Return [X, Y] of the center of cell containing provided text 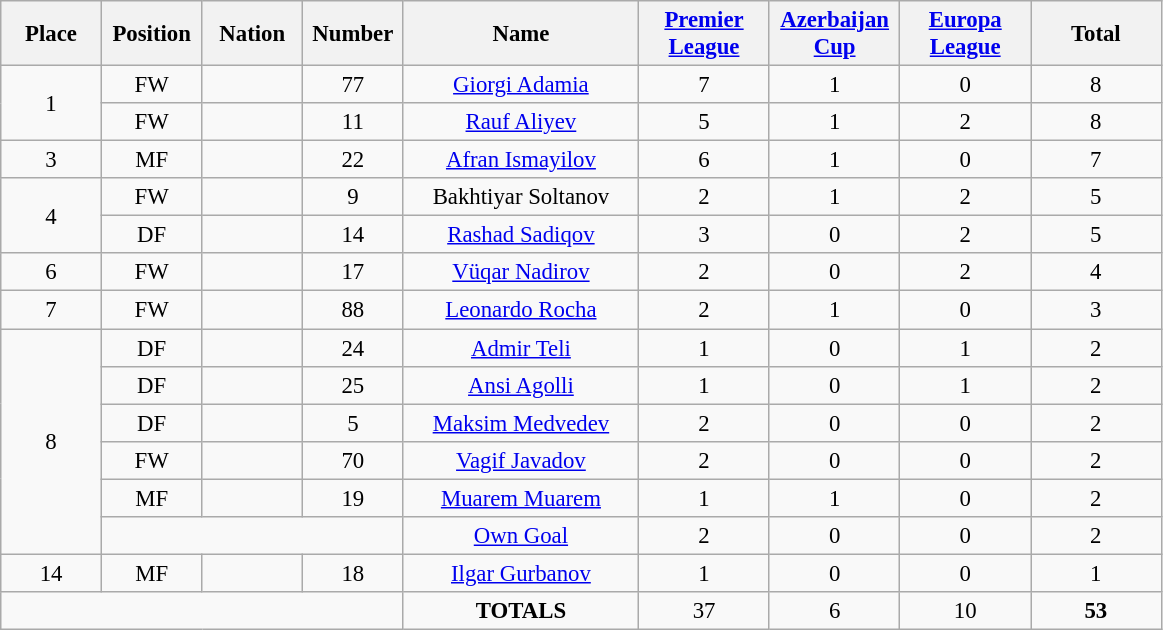
Vagif Javadov [521, 460]
TOTALS [521, 611]
24 [354, 348]
Vüqar Nadirov [521, 273]
Muarem Muarem [521, 498]
Name [521, 34]
18 [354, 573]
Europa League [966, 34]
9 [354, 197]
Maksim Medvedev [521, 423]
Rauf Aliyev [521, 122]
10 [966, 611]
77 [354, 85]
88 [354, 310]
Position [152, 34]
Ilgar Gurbanov [521, 573]
17 [354, 273]
Ansi Agolli [521, 385]
19 [354, 498]
Premier League [704, 34]
Giorgi Adamia [521, 85]
Bakhtiyar Soltanov [521, 197]
53 [1096, 611]
Nation [252, 34]
Total [1096, 34]
70 [354, 460]
22 [354, 160]
Azerbaijan Cup [834, 34]
Place [52, 34]
Leonardo Rocha [521, 310]
37 [704, 611]
25 [354, 385]
Afran Ismayilov [521, 160]
11 [354, 122]
Rashad Sadiqov [521, 235]
Own Goal [521, 536]
Number [354, 34]
Admir Teli [521, 348]
